Locate the cell with the specified text and output its (X, Y) center coordinate. 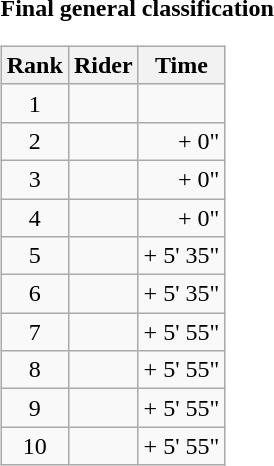
Time (182, 65)
8 (34, 370)
4 (34, 217)
10 (34, 446)
1 (34, 103)
2 (34, 141)
Rider (103, 65)
9 (34, 408)
7 (34, 332)
6 (34, 294)
5 (34, 256)
3 (34, 179)
Rank (34, 65)
